For the text-containing cell, return its midpoint in [x, y] coordinate format. 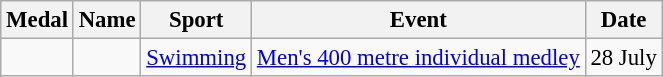
28 July [624, 58]
Swimming [196, 58]
Men's 400 metre individual medley [419, 58]
Name [107, 20]
Event [419, 20]
Date [624, 20]
Sport [196, 20]
Medal [38, 20]
